Capture the cell that displays the provided text and extract its (X, Y) central coordinate. 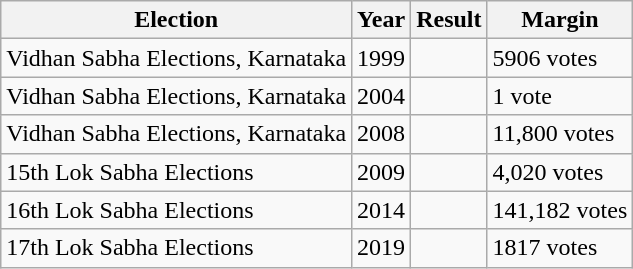
16th Lok Sabha Elections (176, 210)
Election (176, 20)
2014 (382, 210)
Result (449, 20)
1999 (382, 58)
2004 (382, 96)
Margin (560, 20)
15th Lok Sabha Elections (176, 172)
17th Lok Sabha Elections (176, 248)
4,020 votes (560, 172)
Year (382, 20)
11,800 votes (560, 134)
5906 votes (560, 58)
1817 votes (560, 248)
2008 (382, 134)
1 vote (560, 96)
141,182 votes (560, 210)
2019 (382, 248)
2009 (382, 172)
